Search for the cell housing the specified text and yield its [x, y] center coordinate. 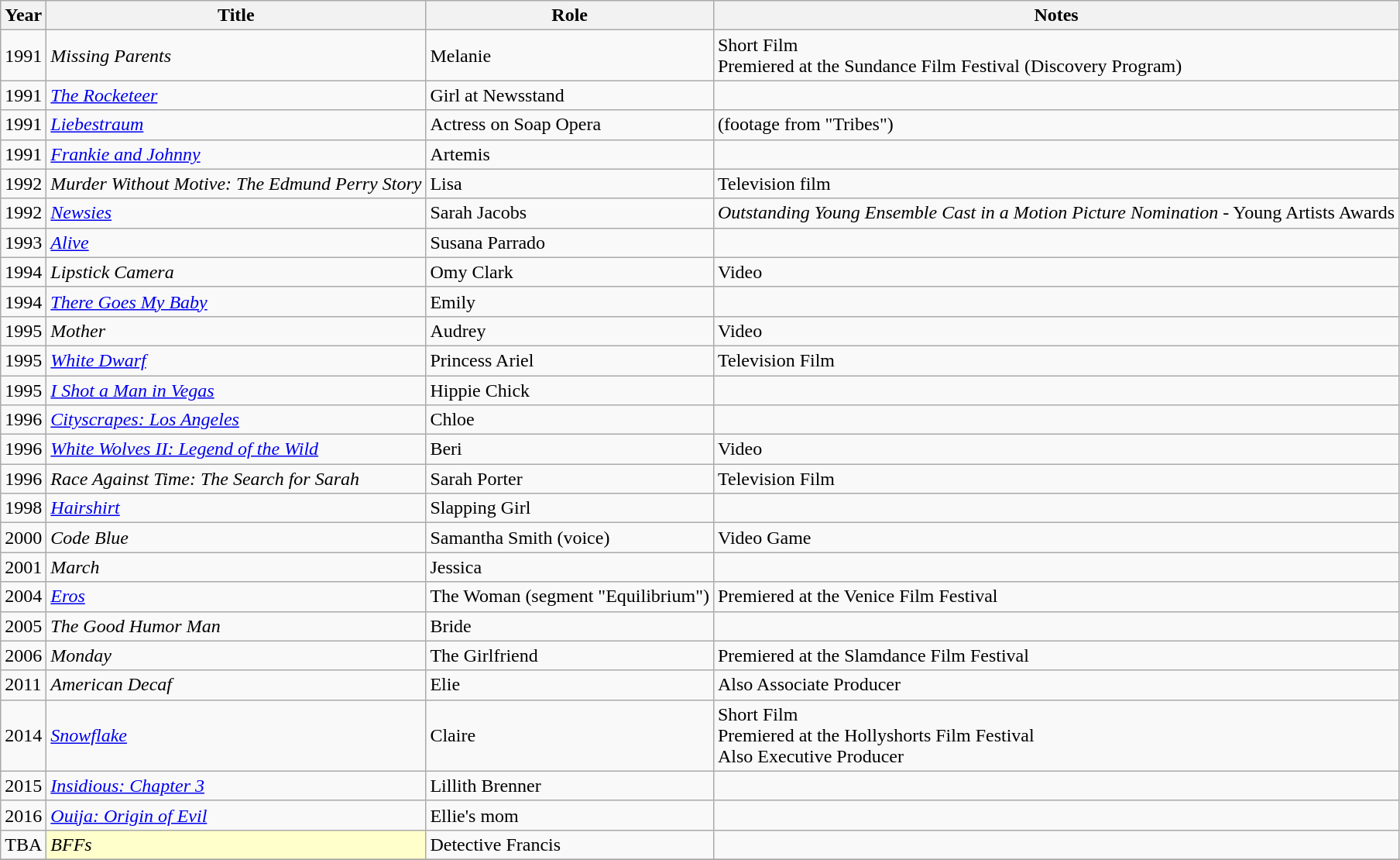
Detective Francis [570, 845]
The Good Humor Man [236, 626]
Mother [236, 331]
2016 [23, 815]
Short FilmPremiered at the Hollyshorts Film FestivalAlso Executive Producer [1056, 735]
Slapping Girl [570, 508]
Bride [570, 626]
Year [23, 15]
The Woman (segment "Equilibrium") [570, 597]
Also Associate Producer [1056, 685]
Newsies [236, 213]
I Shot a Man in Vegas [236, 390]
Hippie Chick [570, 390]
Missing Parents [236, 56]
1998 [23, 508]
Eros [236, 597]
Murder Without Motive: The Edmund Perry Story [236, 184]
Actress on Soap Opera [570, 125]
Emily [570, 301]
Melanie [570, 56]
Ouija: Origin of Evil [236, 815]
March [236, 567]
Notes [1056, 15]
Video Game [1056, 538]
Short FilmPremiered at the Sundance Film Festival (Discovery Program) [1056, 56]
BFFs [236, 845]
Snowflake [236, 735]
Title [236, 15]
White Dwarf [236, 360]
Chloe [570, 420]
Television film [1056, 184]
Premiered at the Venice Film Festival [1056, 597]
There Goes My Baby [236, 301]
Outstanding Young Ensemble Cast in a Motion Picture Nomination - Young Artists Awards [1056, 213]
Girl at Newsstand [570, 95]
Sarah Porter [570, 479]
2015 [23, 786]
TBA [23, 845]
2000 [23, 538]
2011 [23, 685]
2005 [23, 626]
Elie [570, 685]
Frankie and Johnny [236, 154]
Sarah Jacobs [570, 213]
Role [570, 15]
Susana Parrado [570, 243]
Claire [570, 735]
Beri [570, 449]
Liebestraum [236, 125]
Lillith Brenner [570, 786]
2006 [23, 655]
1993 [23, 243]
The Girlfriend [570, 655]
2001 [23, 567]
Lisa [570, 184]
Premiered at the Slamdance Film Festival [1056, 655]
Ellie's mom [570, 815]
Princess Ariel [570, 360]
Monday [236, 655]
Samantha Smith (voice) [570, 538]
2014 [23, 735]
Insidious: Chapter 3 [236, 786]
Cityscrapes: Los Angeles [236, 420]
Omy Clark [570, 272]
Code Blue [236, 538]
(footage from "Tribes") [1056, 125]
The Rocketeer [236, 95]
Hairshirt [236, 508]
2004 [23, 597]
Audrey [570, 331]
Jessica [570, 567]
American Decaf [236, 685]
Race Against Time: The Search for Sarah [236, 479]
Lipstick Camera [236, 272]
Artemis [570, 154]
Alive [236, 243]
White Wolves II: Legend of the Wild [236, 449]
